Find where the given text appears and provide that cell's center as [X, Y] coordinate. 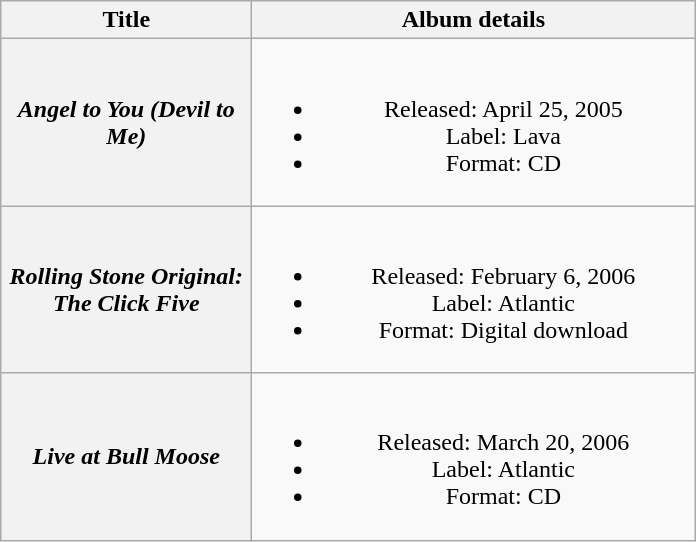
Live at Bull Moose [126, 456]
Title [126, 20]
Released: April 25, 2005Label: LavaFormat: CD [474, 122]
Released: March 20, 2006Label: AtlanticFormat: CD [474, 456]
Album details [474, 20]
Released: February 6, 2006Label: AtlanticFormat: Digital download [474, 290]
Rolling Stone Original: The Click Five [126, 290]
Angel to You (Devil to Me) [126, 122]
